Pinpoint the cell where the given text exists, returning its [x, y] midpoint coordinate. 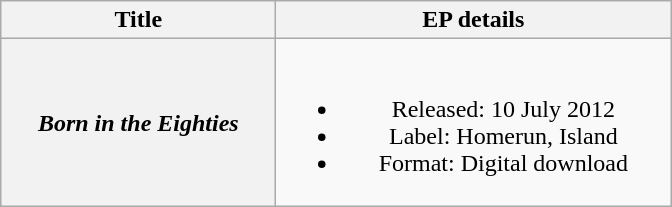
Title [138, 20]
EP details [474, 20]
Released: 10 July 2012Label: Homerun, IslandFormat: Digital download [474, 122]
Born in the Eighties [138, 122]
